Return (X, Y) of the center of cell containing provided text 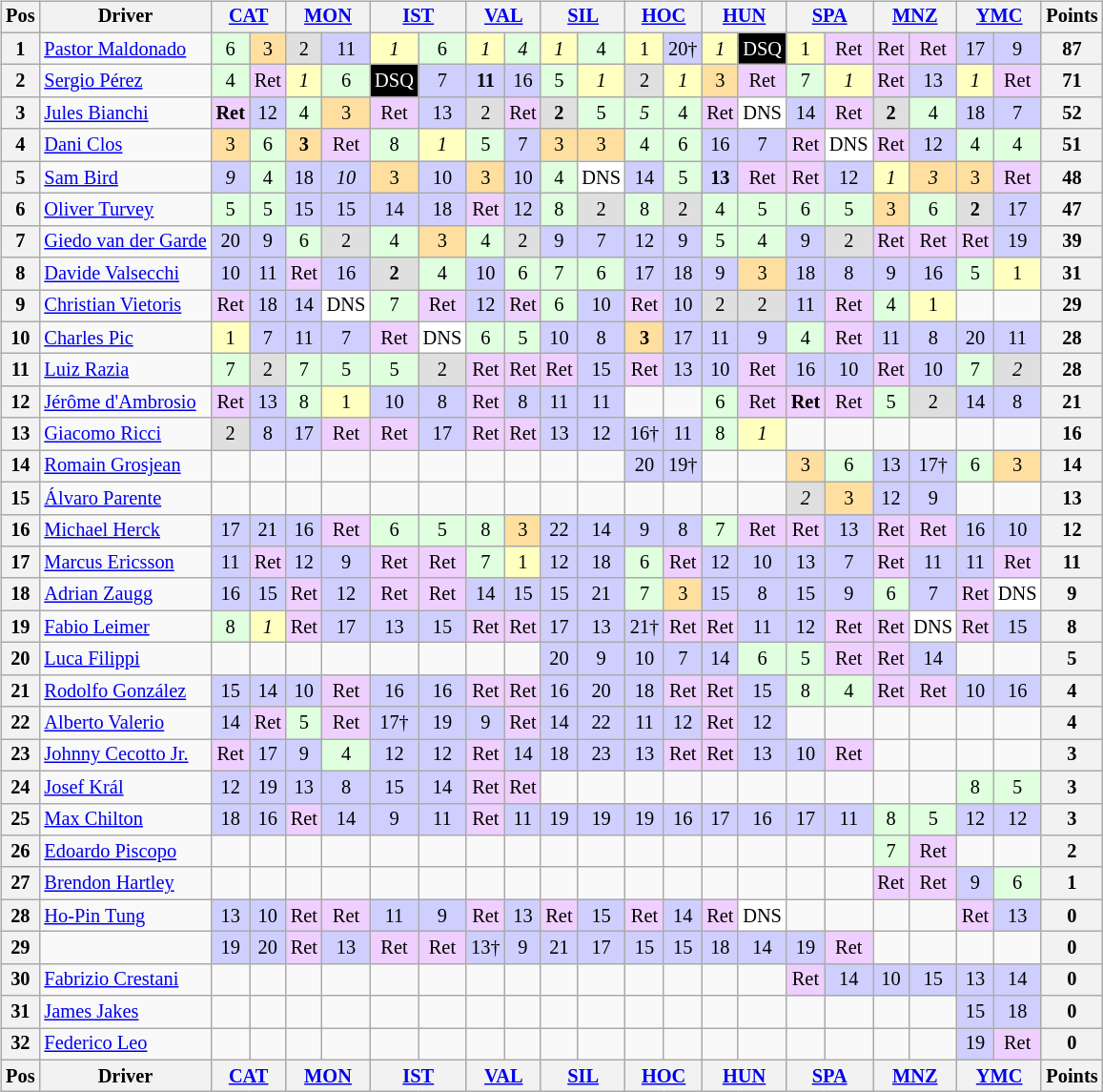
48 (1072, 177)
Giedo van der Garde (125, 241)
26 (20, 852)
30 (20, 979)
Davide Valsecchi (125, 274)
Giacomo Ricci (125, 434)
Johnny Cecotto Jr. (125, 755)
71 (1072, 81)
87 (1072, 49)
James Jakes (125, 1012)
Brendon Hartley (125, 883)
Sergio Pérez (125, 81)
Alberto Valerio (125, 723)
Luca Filippi (125, 659)
Rodolfo González (125, 690)
13† (485, 948)
39 (1072, 241)
Michael Herck (125, 530)
20† (683, 49)
Charles Pic (125, 338)
Josef Král (125, 787)
Dani Clos (125, 145)
Romain Grosjean (125, 466)
Fabio Leimer (125, 627)
16† (644, 434)
47 (1072, 210)
19† (683, 466)
Luiz Razia (125, 370)
32 (20, 1044)
Adrian Zaugg (125, 594)
24 (20, 787)
Pastor Maldonado (125, 49)
Jules Bianchi (125, 113)
Oliver Turvey (125, 210)
Jérôme d'Ambrosio (125, 402)
Max Chilton (125, 819)
Ho-Pin Tung (125, 916)
25 (20, 819)
21† (644, 627)
Fabrizio Crestani (125, 979)
Álvaro Parente (125, 498)
51 (1072, 145)
Christian Vietoris (125, 306)
Sam Bird (125, 177)
52 (1072, 113)
27 (20, 883)
Edoardo Piscopo (125, 852)
Federico Leo (125, 1044)
Marcus Ericsson (125, 563)
